Provide the (x, y) coordinate of the cell's center where the given text is located.  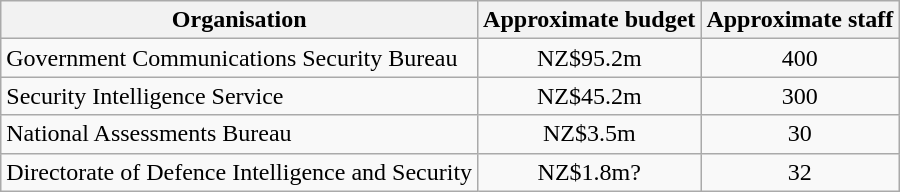
NZ$95.2m (590, 58)
Directorate of Defence Intelligence and Security (240, 172)
32 (800, 172)
NZ$45.2m (590, 96)
NZ$1.8m? (590, 172)
300 (800, 96)
Government Communications Security Bureau (240, 58)
30 (800, 134)
National Assessments Bureau (240, 134)
Approximate budget (590, 20)
Security Intelligence Service (240, 96)
NZ$3.5m (590, 134)
Organisation (240, 20)
400 (800, 58)
Approximate staff (800, 20)
